Find where the given text appears and provide that cell's center as (X, Y) coordinate. 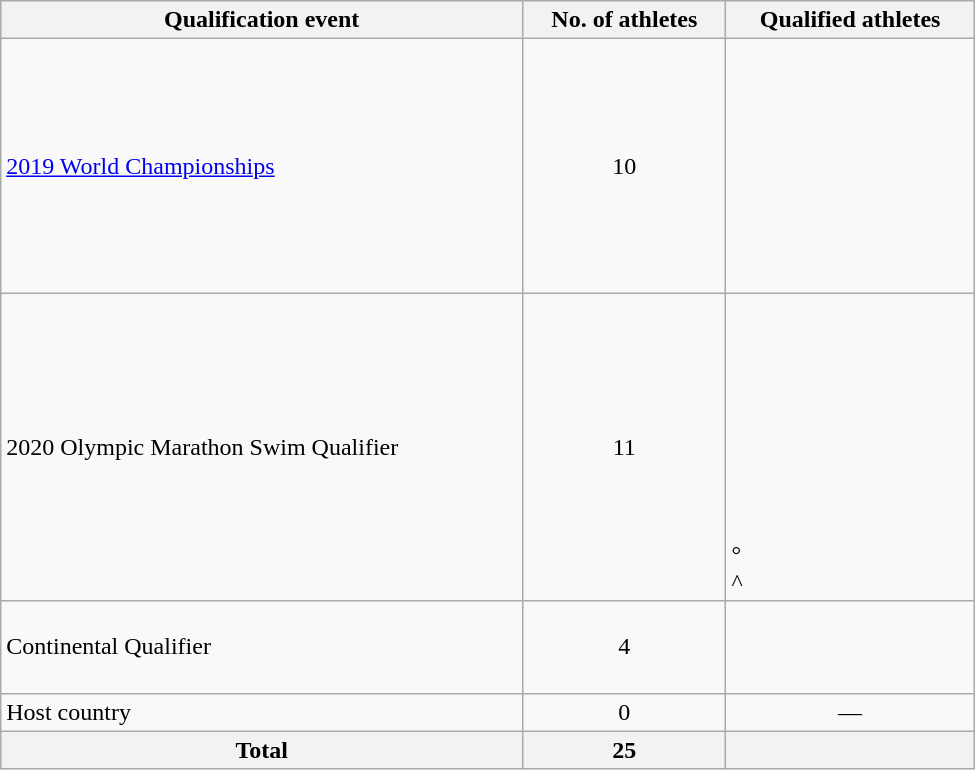
4 (624, 647)
Total (262, 750)
°^ (850, 447)
0 (624, 712)
Continental Qualifier (262, 647)
No. of athletes (624, 20)
2020 Olympic Marathon Swim Qualifier (262, 447)
11 (624, 447)
Qualification event (262, 20)
Qualified athletes (850, 20)
25 (624, 750)
Host country (262, 712)
2019 World Championships (262, 166)
— (850, 712)
10 (624, 166)
